Determine the [x, y] coordinate at the center of the cell enclosing the given text.  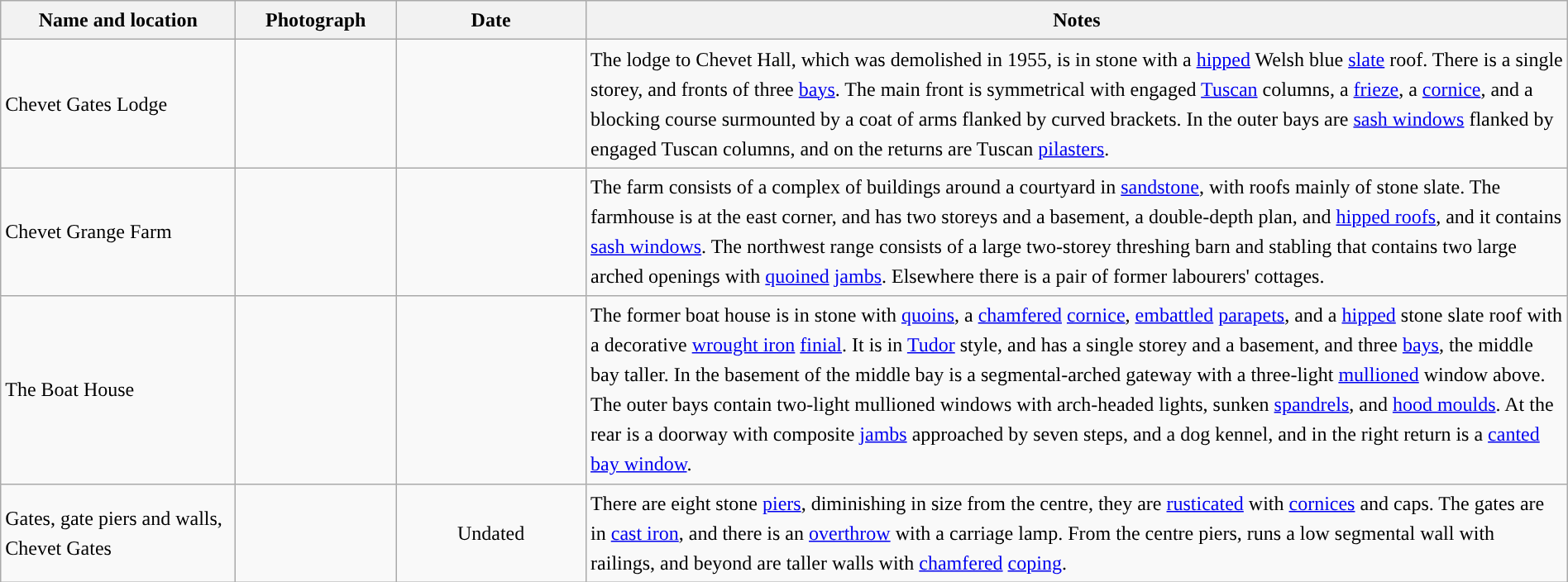
Chevet Gates Lodge [118, 104]
Undated [491, 532]
Name and location [118, 20]
Chevet Grange Farm [118, 231]
Photograph [316, 20]
Gates, gate piers and walls,Chevet Gates [118, 532]
Notes [1077, 20]
The Boat House [118, 390]
Date [491, 20]
